Extract the [x, y] coordinate from the center of the cell holding the provided text.  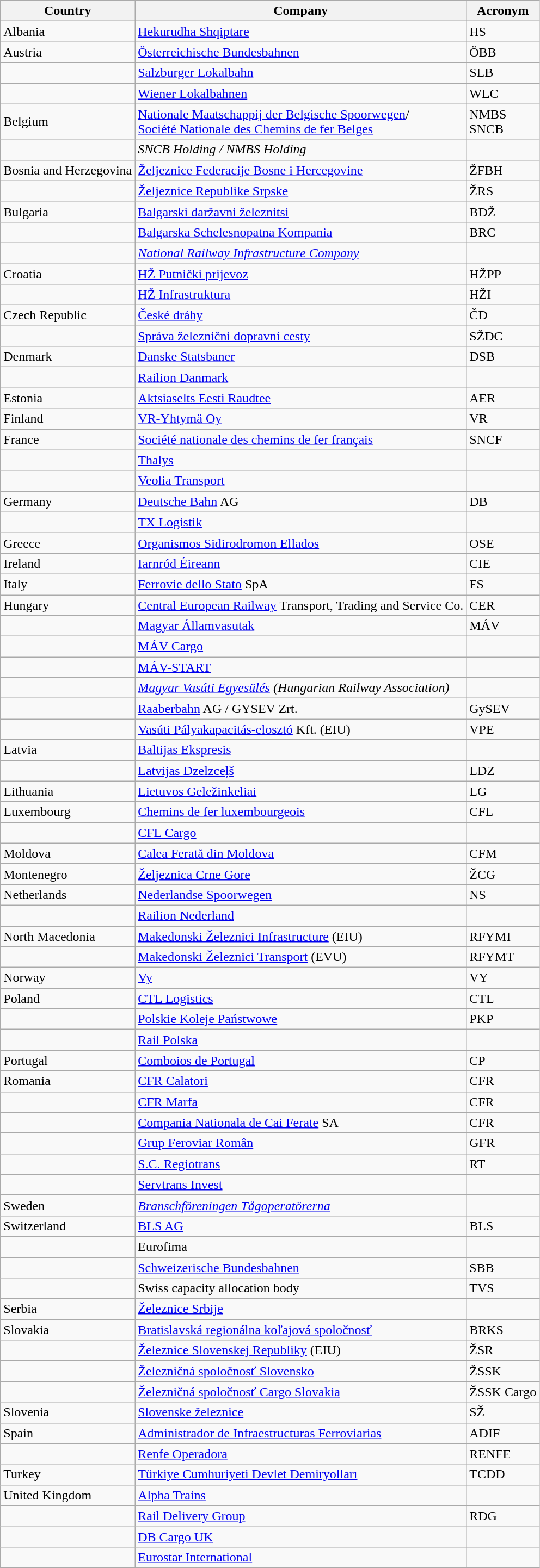
LG [503, 791]
Switzerland [67, 1226]
Balgarska Schelesnopatna Kompania [300, 232]
CER [503, 605]
HŽI [503, 295]
Company [300, 11]
SBB [503, 1268]
ŽSSK Cargo [503, 1392]
Chemins de fer luxembourgeois [300, 812]
Organismos Sidirodromon Ellados [300, 543]
BRC [503, 232]
Rail Delivery Group [300, 1516]
Hekurudha Shqiptare [300, 32]
HŽ Putnički prijevoz [300, 274]
RT [503, 1164]
OSE [503, 543]
Schweizerische Bundesbahnen [300, 1268]
Comboios de Portugal [300, 1061]
DSB [503, 357]
MÁV Cargo [300, 647]
ŽSR [503, 1350]
DB Cargo UK [300, 1536]
Slovakia [67, 1330]
Salzburger Lokalbahn [300, 73]
France [67, 439]
Správa železnični dopravní cesty [300, 336]
Société nationale des chemins de fer français [300, 439]
ÖBB [503, 52]
Danske Statsbaner [300, 357]
BDŽ [503, 212]
VPE [503, 729]
Branschföreningen Tågoperatörerna [300, 1205]
Bulgaria [67, 212]
České dráhy [300, 315]
Baltijas Ekspresis [300, 750]
TX Logistik [300, 522]
Norway [67, 978]
Italy [67, 584]
Lietuvos Geležinkeliai [300, 791]
CTL [503, 999]
CFM [503, 853]
WLC [503, 94]
Iarnród Éireann [300, 563]
NS [503, 895]
RENFE [503, 1454]
Acronym [503, 11]
BLS [503, 1226]
Bratislavská regionálna koľajová spoločnosť [300, 1330]
VR-Yhtymä Oy [300, 419]
Country [67, 11]
Nationale Maatschappij der Belgische Spoorwegen/ Société Nationale des Chemins de fer Belges [300, 122]
Greece [67, 543]
SLB [503, 73]
CIE [503, 563]
Nederlandse Spoorwegen [300, 895]
Turkey [67, 1474]
Romania [67, 1081]
Ireland [67, 563]
Makedonski Železnici Infrastructure (EIU) [300, 936]
VR [503, 419]
CFL Cargo [300, 833]
SŽDC [503, 336]
Austria [67, 52]
Netherlands [67, 895]
Belgium [67, 122]
Železnice Slovenskej Republiky (EIU) [300, 1350]
Calea Ferată din Moldova [300, 853]
ČD [503, 315]
Željeznica Crne Gore [300, 874]
Swiss capacity allocation body [300, 1288]
NMBSSNCB [503, 122]
SŽ [503, 1412]
Thalys [300, 460]
North Macedonia [67, 936]
MÁV-START [300, 667]
Germany [67, 501]
RDG [503, 1516]
Aktsiaselts Eesti Raudtee [300, 398]
Spain [67, 1433]
Luxembourg [67, 812]
CFR Marfa [300, 1102]
RFYMT [503, 957]
HS [503, 32]
Železničná spoločnosť Cargo Slovakia [300, 1392]
National Railway Infrastructure Company [300, 253]
Vasúti Pályakapacitás-elosztó Kft. (EIU) [300, 729]
Croatia [67, 274]
Railion Nederland [300, 915]
ADIF [503, 1433]
Balgarski daržavni železnitsi [300, 212]
Administrador de Infraestructuras Ferroviarias [300, 1433]
Alpha Trains [300, 1495]
Sweden [67, 1205]
United Kingdom [67, 1495]
TVS [503, 1288]
HŽPP [503, 274]
Estonia [67, 398]
Denmark [67, 357]
Raaberbahn AG / GYSEV Zrt. [300, 709]
Željeznice Federacije Bosne i Hercegovine [300, 170]
Polskie Koleje Państwowe [300, 1019]
HŽ Infrastruktura [300, 295]
Moldova [67, 853]
Železnice Srbije [300, 1309]
Ferrovie dello Stato SpA [300, 584]
Željeznice Republike Srpske [300, 191]
Finland [67, 419]
Central European Railway Transport, Trading and Service Co. [300, 605]
Czech Republic [67, 315]
Magyar Vasúti Egyesülés (Hungarian Railway Association) [300, 688]
Veolia Transport [300, 481]
Slovenske železnice [300, 1412]
TCDD [503, 1474]
Hungary [67, 605]
Compania Nationala de Cai Ferate SA [300, 1123]
VY [503, 978]
Rail Polska [300, 1040]
Slovenia [67, 1412]
Poland [67, 999]
Railion Danmark [300, 377]
Magyar Államvasutak [300, 626]
AER [503, 398]
Makedonski Železnici Transport (EVU) [300, 957]
ŽRS [503, 191]
Eurostar International [300, 1557]
Österreichische Bundesbahnen [300, 52]
Železničná spoločnosť Slovensko [300, 1371]
CFR Calatori [300, 1081]
SNCB Holding / NMBS Holding [300, 150]
Deutsche Bahn AG [300, 501]
Latvijas Dzelzceļš [300, 771]
BRKS [503, 1330]
CTL Logistics [300, 999]
Portugal [67, 1061]
FS [503, 584]
S.C. Regiotrans [300, 1164]
Renfe Operadora [300, 1454]
Grup Feroviar Român [300, 1143]
CFL [503, 812]
Vy [300, 978]
SNCF [503, 439]
GySEV [503, 709]
CP [503, 1061]
LDZ [503, 771]
Servtrans Invest [300, 1185]
Latvia [67, 750]
DB [503, 501]
Türkiye Cumhuriyeti Devlet Demiryolları [300, 1474]
ŽFBH [503, 170]
Lithuania [67, 791]
GFR [503, 1143]
PKP [503, 1019]
Wiener Lokalbahnen [300, 94]
ŽCG [503, 874]
Albania [67, 32]
ŽSSK [503, 1371]
BLS AG [300, 1226]
MÁV [503, 626]
Montenegro [67, 874]
Eurofima [300, 1247]
Bosnia and Herzegovina [67, 170]
Serbia [67, 1309]
RFYMI [503, 936]
